Provide the (X, Y) coordinate of the cell's center where the given text is located.  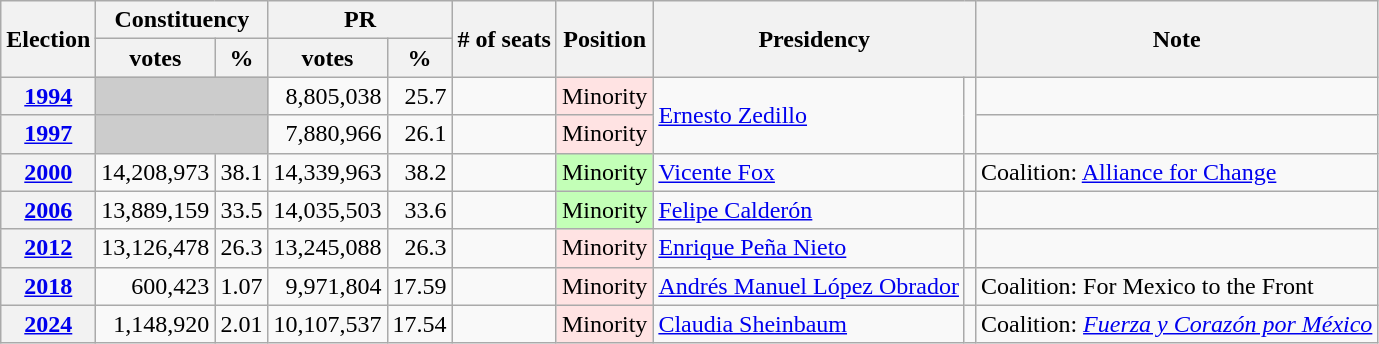
38.2 (420, 172)
2018 (48, 286)
1997 (48, 134)
33.5 (242, 210)
PR (360, 20)
2.01 (242, 324)
1,148,920 (156, 324)
Coalition: Alliance for Change (1177, 172)
38.1 (242, 172)
# of seats (504, 39)
Election (48, 39)
2006 (48, 210)
10,107,537 (328, 324)
9,971,804 (328, 286)
26.1 (420, 134)
8,805,038 (328, 96)
Andrés Manuel López Obrador (809, 286)
Coalition: For Mexico to the Front (1177, 286)
14,208,973 (156, 172)
14,035,503 (328, 210)
2024 (48, 324)
13,245,088 (328, 248)
13,126,478 (156, 248)
2012 (48, 248)
14,339,963 (328, 172)
Felipe Calderón (809, 210)
600,423 (156, 286)
17.54 (420, 324)
Vicente Fox (809, 172)
1.07 (242, 286)
Claudia Sheinbaum (809, 324)
2000 (48, 172)
7,880,966 (328, 134)
13,889,159 (156, 210)
17.59 (420, 286)
Position (604, 39)
Coalition: Fuerza y Corazón por México (1177, 324)
Constituency (182, 20)
Enrique Peña Nieto (809, 248)
Presidency (814, 39)
Ernesto Zedillo (809, 115)
1994 (48, 96)
Note (1177, 39)
33.6 (420, 210)
25.7 (420, 96)
